Search for the cell housing the specified text and yield its (X, Y) center coordinate. 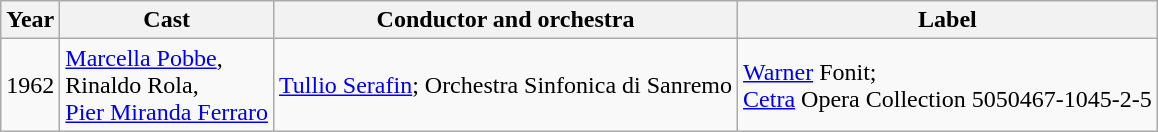
Label (948, 20)
Conductor and orchestra (505, 20)
Tullio Serafin; Orchestra Sinfonica di Sanremo (505, 85)
Marcella Pobbe,Rinaldo Rola,Pier Miranda Ferraro (167, 85)
Cast (167, 20)
1962 (30, 85)
Year (30, 20)
Warner Fonit;Cetra Opera Collection 5050467-1045-2-5 (948, 85)
